For the text-containing cell, return its midpoint in (x, y) coordinate format. 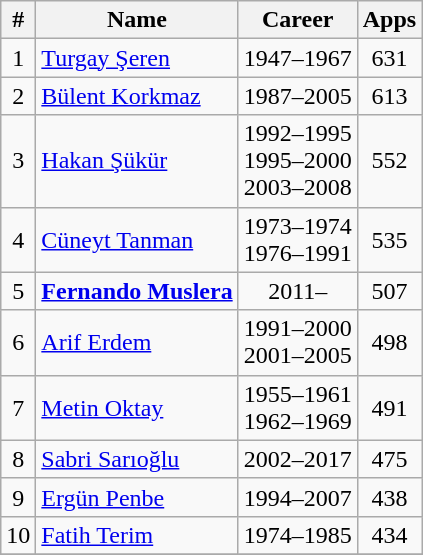
9 (18, 497)
Turgay Şeren (137, 58)
7 (18, 408)
1955–19611962–1969 (298, 408)
631 (389, 58)
10 (18, 535)
1 (18, 58)
1991–20002001–2005 (298, 342)
1974–1985 (298, 535)
438 (389, 497)
1992–19951995–20002003–2008 (298, 161)
2 (18, 96)
535 (389, 240)
1973–19741976–1991 (298, 240)
Ergün Penbe (137, 497)
Hakan Şükür (137, 161)
2011– (298, 291)
Fernando Muslera (137, 291)
3 (18, 161)
498 (389, 342)
Cüneyt Tanman (137, 240)
434 (389, 535)
Apps (389, 20)
Arif Erdem (137, 342)
8 (18, 459)
1987–2005 (298, 96)
Name (137, 20)
Sabri Sarıoğlu (137, 459)
507 (389, 291)
Metin Oktay (137, 408)
491 (389, 408)
475 (389, 459)
1994–2007 (298, 497)
6 (18, 342)
552 (389, 161)
613 (389, 96)
Fatih Terim (137, 535)
# (18, 20)
Career (298, 20)
2002–2017 (298, 459)
Bülent Korkmaz (137, 96)
1947–1967 (298, 58)
4 (18, 240)
5 (18, 291)
